Scan for the cell matching the given text and deliver its (x, y) coordinate at center. 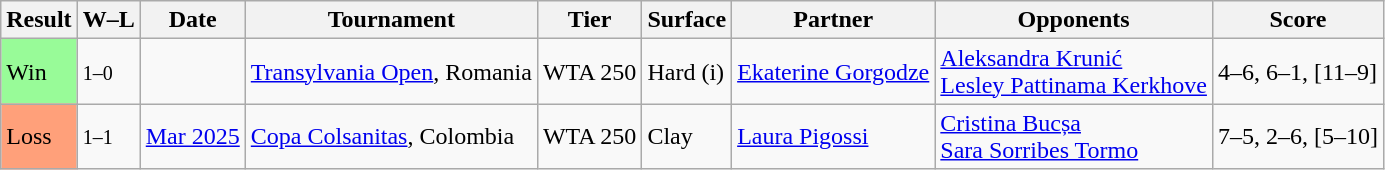
Aleksandra Krunić Lesley Pattinama Kerkhove (1074, 72)
Win (39, 72)
Laura Pigossi (834, 136)
1–0 (108, 72)
Tournament (391, 20)
Score (1298, 20)
Tier (589, 20)
W–L (108, 20)
Ekaterine Gorgodze (834, 72)
1–1 (108, 136)
Surface (687, 20)
Clay (687, 136)
Transylvania Open, Romania (391, 72)
7–5, 2–6, [5–10] (1298, 136)
Opponents (1074, 20)
Copa Colsanitas, Colombia (391, 136)
Hard (i) (687, 72)
Partner (834, 20)
Loss (39, 136)
Result (39, 20)
Mar 2025 (192, 136)
4–6, 6–1, [11–9] (1298, 72)
Cristina Bucșa Sara Sorribes Tormo (1074, 136)
Date (192, 20)
